Search for the cell housing the specified text and yield its (X, Y) center coordinate. 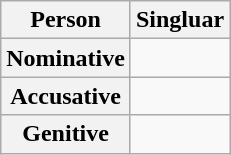
Nominative (66, 58)
Genitive (66, 134)
Person (66, 20)
Singluar (180, 20)
Accusative (66, 96)
